Output the [x, y] coordinate of the center of the cell containing the given text.  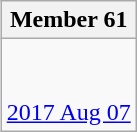
2017 Aug 07 [68, 85]
Member 61 [68, 20]
